For the text-containing cell, return its midpoint in (x, y) coordinate format. 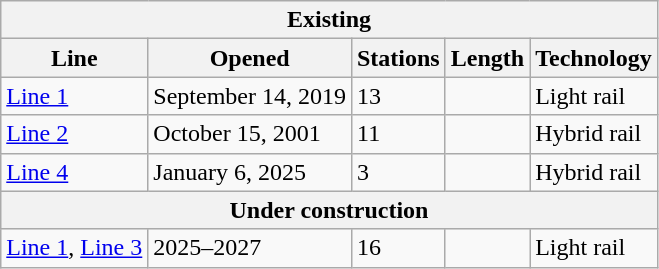
September 14, 2019 (250, 96)
October 15, 2001 (250, 134)
Technology (594, 58)
Line 1 (74, 96)
3 (398, 172)
Line 1, Line 3 (74, 248)
Stations (398, 58)
11 (398, 134)
2025–2027 (250, 248)
Line 2 (74, 134)
13 (398, 96)
Length (487, 58)
16 (398, 248)
Line (74, 58)
January 6, 2025 (250, 172)
Opened (250, 58)
Under construction (329, 210)
Existing (329, 20)
Line 4 (74, 172)
